Find where the given text appears and provide that cell's center as (X, Y) coordinate. 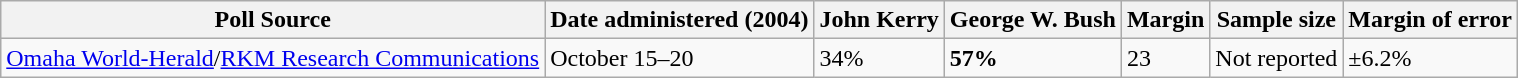
Margin (1165, 20)
Date administered (2004) (680, 20)
34% (879, 58)
George W. Bush (1032, 20)
23 (1165, 58)
±6.2% (1430, 58)
October 15–20 (680, 58)
Omaha World-Herald/RKM Research Communications (273, 58)
57% (1032, 58)
Sample size (1276, 20)
Not reported (1276, 58)
John Kerry (879, 20)
Margin of error (1430, 20)
Poll Source (273, 20)
